Find where the given text appears and provide that cell's center as (x, y) coordinate. 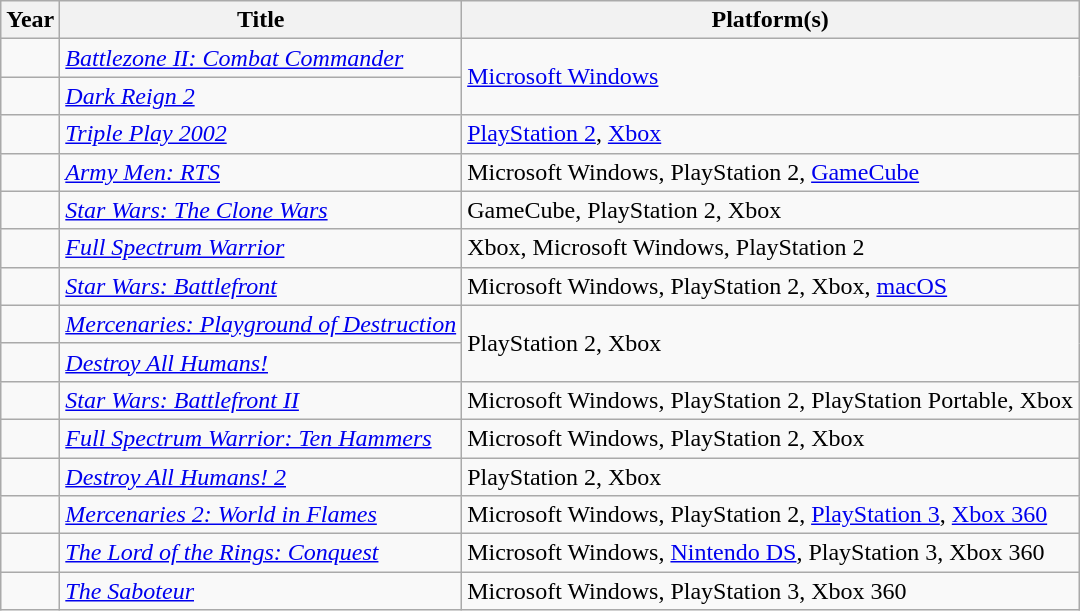
Microsoft Windows, Nintendo DS, PlayStation 3, Xbox 360 (770, 553)
Destroy All Humans! 2 (261, 477)
The Lord of the Rings: Conquest (261, 553)
Microsoft Windows, PlayStation 2, PlayStation Portable, Xbox (770, 400)
Full Spectrum Warrior: Ten Hammers (261, 438)
Platform(s) (770, 20)
Mercenaries: Playground of Destruction (261, 324)
Full Spectrum Warrior (261, 248)
Microsoft Windows (770, 77)
Star Wars: The Clone Wars (261, 210)
Mercenaries 2: World in Flames (261, 515)
Destroy All Humans! (261, 362)
Star Wars: Battlefront II (261, 400)
Microsoft Windows, PlayStation 3, Xbox 360 (770, 591)
Title (261, 20)
Microsoft Windows, PlayStation 2, PlayStation 3, Xbox 360 (770, 515)
Star Wars: Battlefront (261, 286)
Xbox, Microsoft Windows, PlayStation 2 (770, 248)
Microsoft Windows, PlayStation 2, GameCube (770, 172)
Army Men: RTS (261, 172)
GameCube, PlayStation 2, Xbox (770, 210)
The Saboteur (261, 591)
Year (30, 20)
Microsoft Windows, PlayStation 2, Xbox, macOS (770, 286)
Microsoft Windows, PlayStation 2, Xbox (770, 438)
Battlezone II: Combat Commander (261, 58)
Dark Reign 2 (261, 96)
Triple Play 2002 (261, 134)
